Pinpoint the cell where the given text exists, returning its [X, Y] midpoint coordinate. 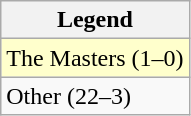
Legend [95, 20]
The Masters (1–0) [95, 58]
Other (22–3) [95, 96]
